Pinpoint the cell where the given text exists, returning its [x, y] midpoint coordinate. 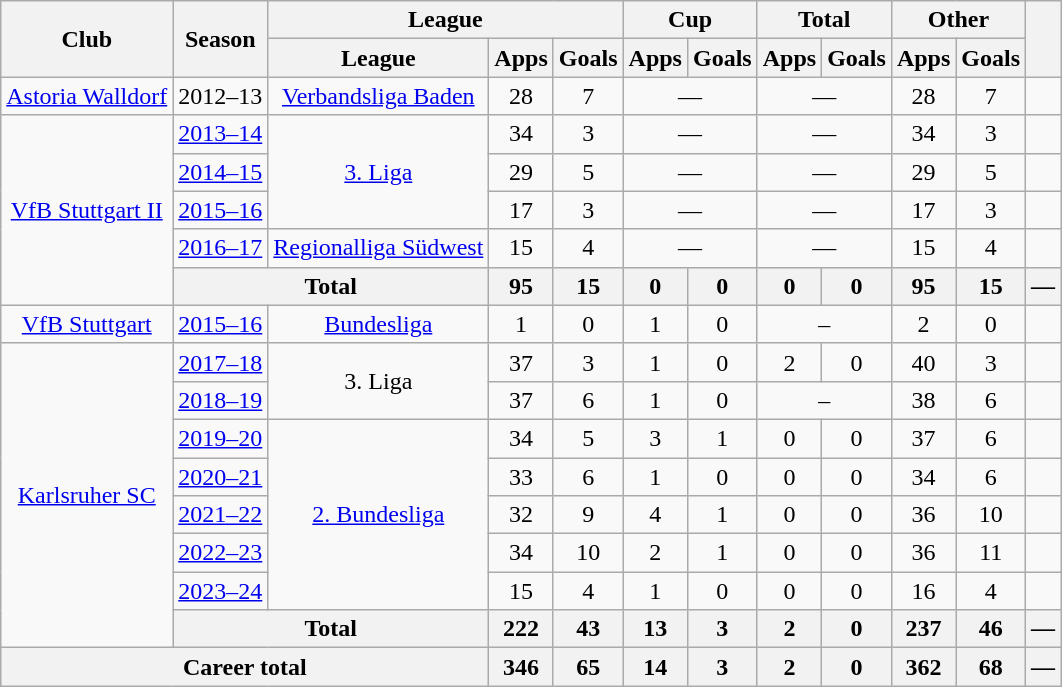
Karlsruher SC [87, 495]
Season [220, 39]
2017–18 [220, 362]
65 [588, 667]
2022–23 [220, 553]
Cup [690, 20]
40 [923, 362]
Bundesliga [378, 324]
16 [923, 591]
Regionalliga Südwest [378, 248]
2018–19 [220, 400]
68 [991, 667]
Career total [245, 667]
2014–15 [220, 172]
9 [588, 515]
46 [991, 629]
2019–20 [220, 438]
Verbandsliga Baden [378, 96]
43 [588, 629]
Other [958, 20]
346 [521, 667]
222 [521, 629]
33 [521, 477]
2023–24 [220, 591]
2. Bundesliga [378, 514]
VfB Stuttgart [87, 324]
2012–13 [220, 96]
362 [923, 667]
Club [87, 39]
237 [923, 629]
2021–22 [220, 515]
38 [923, 400]
13 [655, 629]
14 [655, 667]
11 [991, 553]
Astoria Walldorf [87, 96]
VfB Stuttgart II [87, 210]
2013–14 [220, 134]
32 [521, 515]
2016–17 [220, 248]
2020–21 [220, 477]
